Detect which cell encompasses the target text, then output its (X, Y) center coordinate. 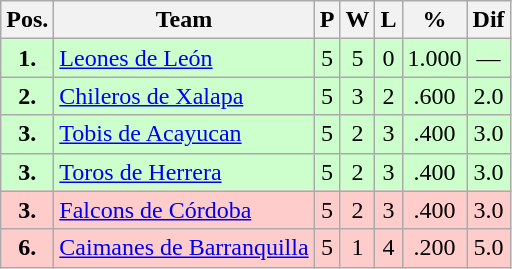
Falcons de Córdoba (184, 210)
— (488, 58)
2.0 (488, 96)
Dif (488, 20)
P (327, 20)
.200 (434, 248)
Toros de Herrera (184, 172)
Leones de León (184, 58)
1 (358, 248)
5.0 (488, 248)
0 (388, 58)
1. (28, 58)
Caimanes de Barranquilla (184, 248)
% (434, 20)
Team (184, 20)
.600 (434, 96)
Chileros de Xalapa (184, 96)
6. (28, 248)
1.000 (434, 58)
Pos. (28, 20)
4 (388, 248)
Tobis de Acayucan (184, 134)
W (358, 20)
L (388, 20)
2. (28, 96)
